Extract the [x, y] coordinate from the center of the cell holding the provided text.  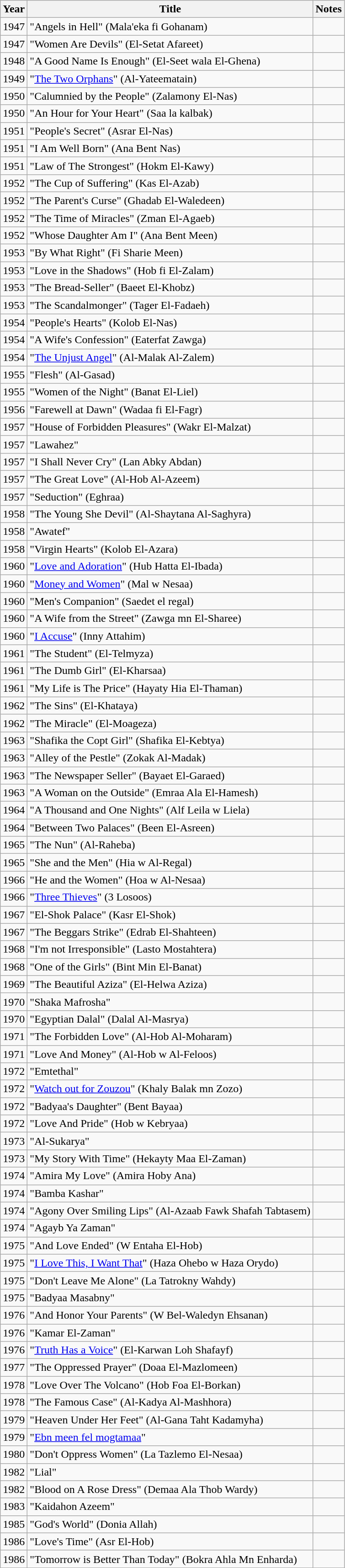
"A Woman on the Outside" (Emraa Ala El-Hamesh) [170, 793]
1969 [14, 984]
"Women of the Night" (Banat El-Liel) [170, 392]
"The Young She Devil" (Al-Shaytana Al-Saghyra) [170, 514]
"Agayb Ya Zaman" [170, 1228]
"The Newspaper Seller" (Bayaet El-Garaed) [170, 776]
"People's Hearts" (Kolob El-Nas) [170, 323]
"And Love Ended" (W Entaha El-Hob) [170, 1245]
"I Love This, I Want That" (Haza Ohebo w Haza Orydo) [170, 1263]
"A Thousand and One Nights" (Alf Leila w Liela) [170, 810]
"The Cup of Suffering" (Kas El-Azab) [170, 183]
"Love in the Shadows" (Hob fi El-Zalam) [170, 270]
"Agony Over Smiling Lips" (Al-Azaab Fawk Shafah Tabtasem) [170, 1211]
"An Hour for Your Heart" (Saa la kalbak) [170, 113]
"The Time of Miracles" (Zman El-Agaeb) [170, 218]
"Flesh" (Al-Gasad) [170, 375]
"Love's Time" (Asr El-Hob) [170, 1541]
"Al-Sukarya" [170, 1141]
"Egyptian Dalal" (Dalal Al-Masrya) [170, 1019]
"I'm not Irresponsible" (Lasto Mostahtera) [170, 949]
"Truth Has a Voice" (El-Karwan Loh Shafayf) [170, 1350]
"House of Forbidden Pleasures" (Wakr El-Malzat) [170, 427]
Title [170, 9]
"Blood on A Rose Dress" (Demaa Ala Thob Wardy) [170, 1489]
"Women Are Devils" (El-Setat Afareet) [170, 44]
"Seduction" (Eghraa) [170, 496]
"The Two Orphans" (Al-Yateematain) [170, 79]
"Awatef" [170, 532]
"Don't Leave Me Alone" (La Tatrokny Wahdy) [170, 1280]
"Heaven Under Her Feet" (Al-Gana Taht Kadamyha) [170, 1420]
"The Dumb Girl" (El-Kharsaa) [170, 671]
"Calumnied by the People" (Zalamony El-Nas) [170, 96]
"Watch out for Zouzou" (Khaly Balak mn Zozo) [170, 1089]
Year [14, 9]
"Three Thieves" (3 Losoos) [170, 897]
"The Beautiful Aziza" (El-Helwa Aziza) [170, 984]
"A Wife from the Street" (Zawga mn El-Sharee) [170, 619]
"The Forbidden Love" (Al-Hob Al-Moharam) [170, 1036]
"Ebn meen fel mogtamaa" [170, 1437]
"The Bread-Seller" (Baeet El-Khobz) [170, 288]
"The Beggars Strike" (Edrab El-Shahteen) [170, 932]
"People's Secret" (Asrar El-Nas) [170, 131]
"Emtethal" [170, 1072]
"The Great Love" (Al-Hob Al-Azeem) [170, 479]
"Love And Pride" (Hob w Kebryaa) [170, 1124]
"Love And Money" (Al-Hob w Al-Feloos) [170, 1054]
"Kamar El-Zaman" [170, 1333]
"Angels in Hell" (Mala'eka fi Gohanam) [170, 27]
"A Good Name Is Enough" (El-Seet wala El-Ghena) [170, 61]
"Whose Daughter Am I" (Ana Bent Meen) [170, 236]
1980 [14, 1455]
"He and the Women" (Hoa w Al-Nesaa) [170, 880]
"The Sins" (El-Khataya) [170, 706]
"Amira My Love" (Amira Hoby Ana) [170, 1176]
"Shafika the Copt Girl" (Shafika El-Kebtya) [170, 740]
"Shaka Mafrosha" [170, 1002]
"A Wife's Confession" (Eaterfat Zawga) [170, 340]
"The Oppressed Prayer" (Doaa El-Mazlomeen) [170, 1368]
"By What Right" (Fi Sharie Meen) [170, 253]
"El-Shok Palace" (Kasr El-Shok) [170, 915]
"Money and Women" (Mal w Nesaa) [170, 584]
1948 [14, 61]
"The Nun" (Al-Raheba) [170, 845]
"She and the Men" (Hia w Al-Regal) [170, 862]
"The Unjust Angel" (Al-Malak Al-Zalem) [170, 357]
"The Famous Case" (Al-Kadya Al-Mashhora) [170, 1402]
"Men's Companion" (Saedet el regal) [170, 601]
"Between Two Palaces" (Been El-Asreen) [170, 828]
"Don't Oppress Women" (La Tazlemo El-Nesaa) [170, 1455]
"Lial" [170, 1472]
"Badyaa's Daughter" (Bent Bayaa) [170, 1106]
1983 [14, 1507]
"Virgin Hearts" (Kolob El-Azara) [170, 549]
"The Miracle" (El-Moageza) [170, 723]
"Farewell at Dawn" (Wadaa fi El-Fagr) [170, 410]
"Tomorrow is Better Than Today" (Bokra Ahla Mn Enharda) [170, 1559]
"I Shall Never Cry" (Lan Abky Abdan) [170, 462]
"And Honor Your Parents" (W Bel-Waledyn Ehsanan) [170, 1315]
"The Student" (El-Telmyza) [170, 653]
"Alley of the Pestle" (Zokak Al-Madak) [170, 758]
"Bamba Kashar" [170, 1193]
Notes [329, 9]
"The Parent's Curse" (Ghadab El-Waledeen) [170, 200]
"I Am Well Born" (Ana Bent Nas) [170, 148]
1949 [14, 79]
1956 [14, 410]
1985 [14, 1524]
1977 [14, 1368]
"Love Over The Volcano" (Hob Foa El-Borkan) [170, 1385]
"Kaidahon Azeem" [170, 1507]
"My Life is The Price" (Hayaty Hia El-Thaman) [170, 688]
"Law of The Strongest" (Hokm El-Kawy) [170, 166]
"One of the Girls" (Bint Min El-Banat) [170, 967]
"The Scandalmonger" (Tager El-Fadaeh) [170, 305]
"Badyaa Masabny" [170, 1298]
"Lawahez" [170, 444]
"God's World" (Donia Allah) [170, 1524]
"My Story With Time" (Hekayty Maa El-Zaman) [170, 1158]
"I Accuse" (Inny Attahim) [170, 636]
"Love and Adoration" (Hub Hatta El-Ibada) [170, 566]
